Return the [x, y] coordinate for the center point of the cell that contains the specified text.  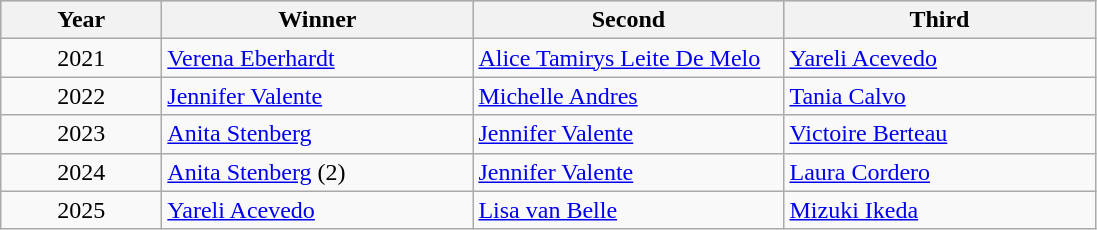
Winner [318, 20]
Victoire Berteau [940, 134]
Verena Eberhardt [318, 58]
Third [940, 20]
2024 [82, 172]
Second [628, 20]
Anita Stenberg (2) [318, 172]
2022 [82, 96]
Laura Cordero [940, 172]
2023 [82, 134]
Tania Calvo [940, 96]
Lisa van Belle [628, 210]
Mizuki Ikeda [940, 210]
2021 [82, 58]
Year [82, 20]
2025 [82, 210]
Michelle Andres [628, 96]
Alice Tamirys Leite De Melo [628, 58]
Anita Stenberg [318, 134]
